Scan for the cell matching the given text and deliver its (x, y) coordinate at center. 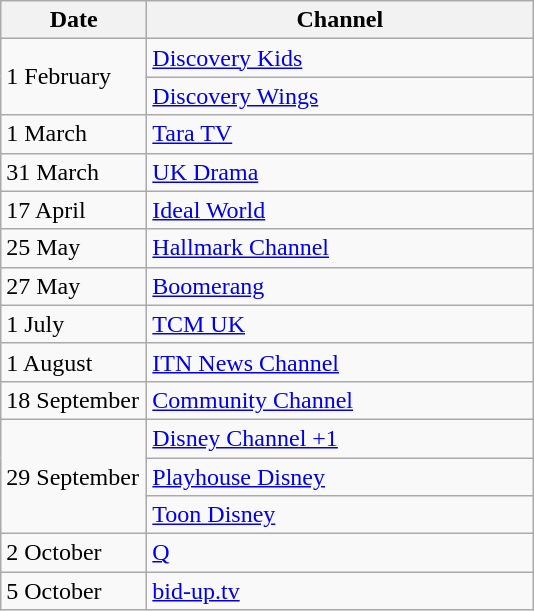
Q (340, 553)
2 October (74, 553)
Playhouse Disney (340, 477)
TCM UK (340, 324)
UK Drama (340, 172)
31 March (74, 172)
Date (74, 20)
25 May (74, 248)
Tara TV (340, 134)
1 August (74, 362)
5 October (74, 591)
Community Channel (340, 400)
bid-up.tv (340, 591)
27 May (74, 286)
1 March (74, 134)
29 September (74, 476)
Ideal World (340, 210)
Boomerang (340, 286)
Disney Channel +1 (340, 438)
1 July (74, 324)
Toon Disney (340, 515)
Discovery Kids (340, 58)
Hallmark Channel (340, 248)
18 September (74, 400)
Discovery Wings (340, 96)
Channel (340, 20)
1 February (74, 77)
ITN News Channel (340, 362)
17 April (74, 210)
